Locate the cell with the specified text and output its [x, y] center coordinate. 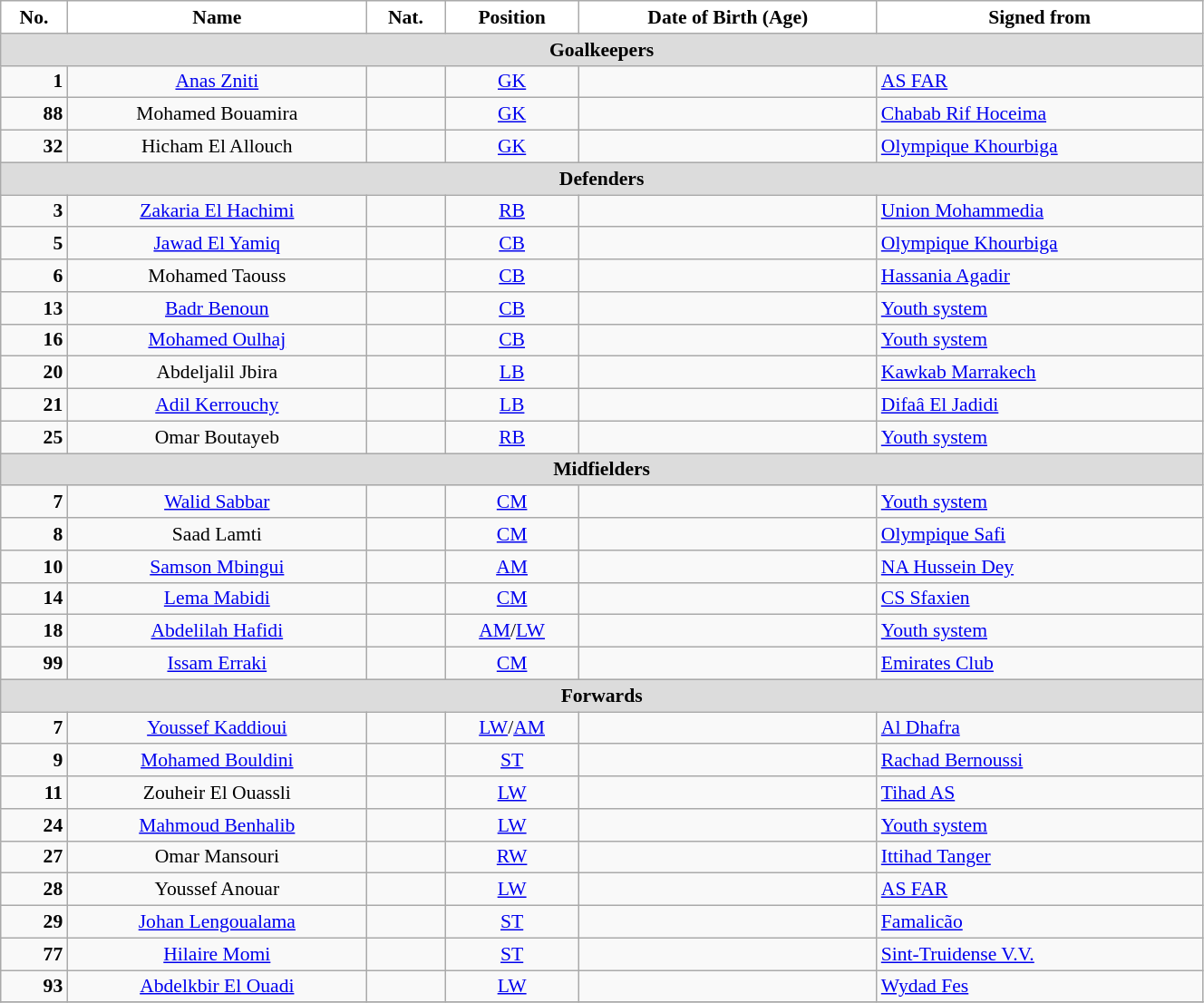
Signed from [1040, 17]
99 [34, 664]
27 [34, 857]
3 [34, 211]
NA Hussein Dey [1040, 567]
Hicham El Allouch [217, 147]
10 [34, 567]
Kawkab Marrakech [1040, 373]
Anas Zniti [217, 82]
LW/AM [512, 728]
Ittihad Tanger [1040, 857]
32 [34, 147]
25 [34, 437]
77 [34, 954]
88 [34, 114]
Forwards [602, 696]
Mohamed Taouss [217, 276]
Date of Birth (Age) [728, 17]
Johan Lengoualama [217, 922]
20 [34, 373]
Olympique Safi [1040, 534]
Saad Lamti [217, 534]
28 [34, 890]
1 [34, 82]
93 [34, 987]
Mohamed Bouldini [217, 761]
Rachad Bernoussi [1040, 761]
Mohamed Oulhaj [217, 340]
13 [34, 308]
Position [512, 17]
6 [34, 276]
Youssef Kaddioui [217, 728]
RW [512, 857]
Samson Mbingui [217, 567]
Midfielders [602, 470]
Abdelilah Hafidi [217, 631]
Mahmoud Benhalib [217, 825]
Defenders [602, 179]
Chabab Rif Hoceima [1040, 114]
11 [34, 793]
Jawad El Yamiq [217, 244]
Abdeljalil Jbira [217, 373]
Tihad AS [1040, 793]
Emirates Club [1040, 664]
Badr Benoun [217, 308]
9 [34, 761]
14 [34, 599]
No. [34, 17]
Zouheir El Ouassli [217, 793]
AM/LW [512, 631]
24 [34, 825]
CS Sfaxien [1040, 599]
Nat. [405, 17]
Mohamed Bouamira [217, 114]
29 [34, 922]
Walid Sabbar [217, 502]
21 [34, 405]
Zakaria El Hachimi [217, 211]
Difaâ El Jadidi [1040, 405]
Union Mohammedia [1040, 211]
Lema Mabidi [217, 599]
Famalicão [1040, 922]
Hilaire Momi [217, 954]
8 [34, 534]
Sint-Truidense V.V. [1040, 954]
16 [34, 340]
Youssef Anouar [217, 890]
Omar Mansouri [217, 857]
Issam Erraki [217, 664]
Name [217, 17]
5 [34, 244]
18 [34, 631]
Goalkeepers [602, 50]
Omar Boutayeb [217, 437]
Wydad Fes [1040, 987]
Adil Kerrouchy [217, 405]
Hassania Agadir [1040, 276]
Abdelkbir El Ouadi [217, 987]
Al Dhafra [1040, 728]
AM [512, 567]
